Find where the given text appears and provide that cell's center as [x, y] coordinate. 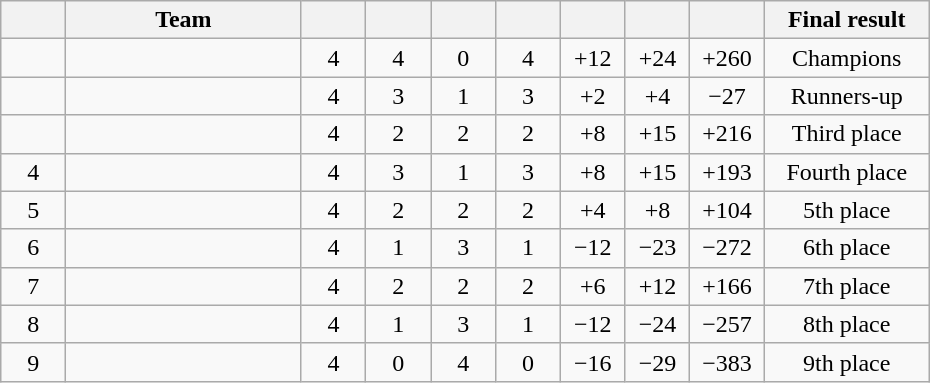
+2 [592, 96]
7th place [846, 286]
8th place [846, 324]
5 [34, 210]
9th place [846, 362]
−257 [727, 324]
+260 [727, 58]
+166 [727, 286]
+24 [658, 58]
Third place [846, 134]
Champions [846, 58]
6th place [846, 248]
9 [34, 362]
+6 [592, 286]
−16 [592, 362]
−29 [658, 362]
5th place [846, 210]
+216 [727, 134]
−383 [727, 362]
7 [34, 286]
Team [184, 20]
+104 [727, 210]
+193 [727, 172]
Final result [846, 20]
−272 [727, 248]
−24 [658, 324]
6 [34, 248]
Fourth place [846, 172]
Runners-up [846, 96]
−27 [727, 96]
−23 [658, 248]
8 [34, 324]
